Output the [X, Y] coordinate of the center of the cell containing the given text.  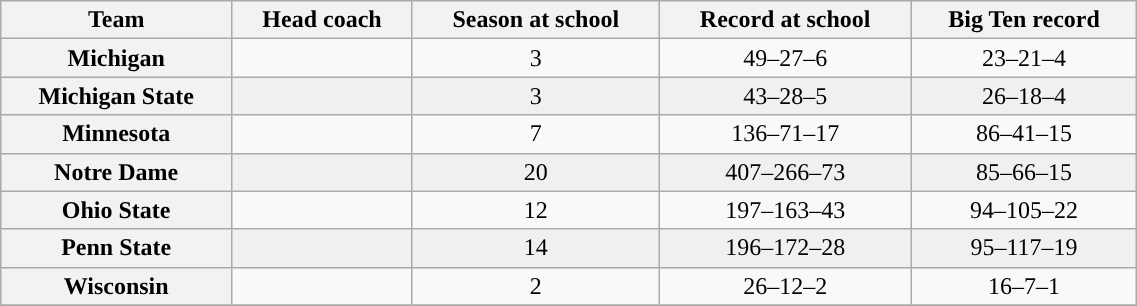
14 [536, 248]
26–18–4 [1024, 96]
43–28–5 [785, 96]
26–12–2 [785, 286]
Season at school [536, 20]
136–71–17 [785, 134]
12 [536, 210]
Ohio State [116, 210]
Team [116, 20]
Notre Dame [116, 172]
86–41–15 [1024, 134]
197–163–43 [785, 210]
20 [536, 172]
Record at school [785, 20]
196–172–28 [785, 248]
Penn State [116, 248]
85–66–15 [1024, 172]
49–27–6 [785, 58]
Michigan State [116, 96]
23–21–4 [1024, 58]
94–105–22 [1024, 210]
Minnesota [116, 134]
16–7–1 [1024, 286]
95–117–19 [1024, 248]
7 [536, 134]
407–266–73 [785, 172]
Big Ten record [1024, 20]
Wisconsin [116, 286]
Head coach [322, 20]
2 [536, 286]
Michigan [116, 58]
